Locate the cell with the specified text and output its (x, y) center coordinate. 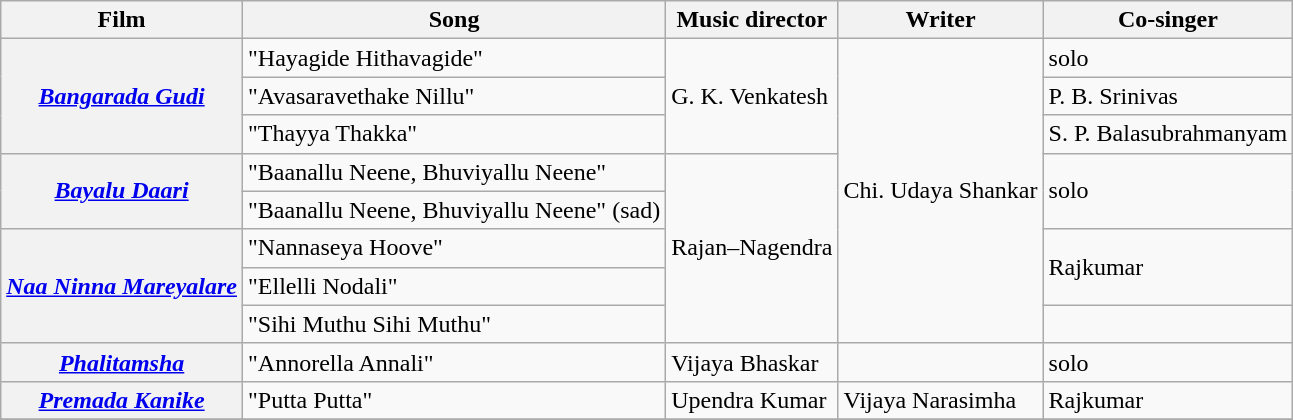
Bangarada Gudi (122, 96)
"Baanallu Neene, Bhuviyallu Neene" (454, 172)
Premada Kanike (122, 400)
Phalitamsha (122, 362)
Naa Ninna Mareyalare (122, 286)
"Sihi Muthu Sihi Muthu" (454, 324)
"Nannaseya Hoove" (454, 248)
Song (454, 20)
Film (122, 20)
S. P. Balasubrahmanyam (1168, 134)
"Avasaravethake Nillu" (454, 96)
"Ellelli Nodali" (454, 286)
Co-singer (1168, 20)
Writer (940, 20)
Music director (752, 20)
"Thayya Thakka" (454, 134)
Bayalu Daari (122, 191)
"Hayagide Hithavagide" (454, 58)
G. K. Venkatesh (752, 96)
"Baanallu Neene, Bhuviyallu Neene" (sad) (454, 210)
"Putta Putta" (454, 400)
Chi. Udaya Shankar (940, 191)
P. B. Srinivas (1168, 96)
Vijaya Bhaskar (752, 362)
"Annorella Annali" (454, 362)
Vijaya Narasimha (940, 400)
Upendra Kumar (752, 400)
Rajan–Nagendra (752, 248)
